From the cell containing the given text, extract its center point as (x, y) coordinate. 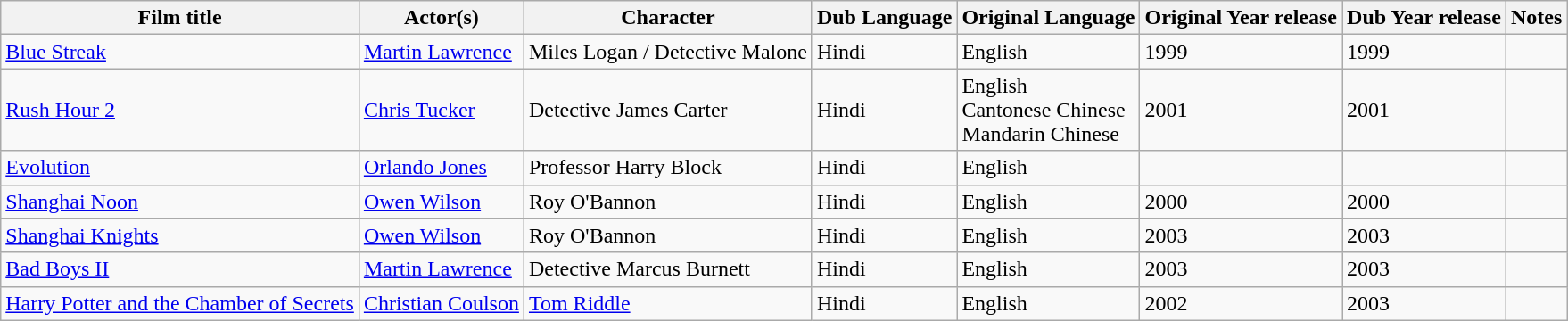
2002 (1242, 303)
Original Year release (1242, 18)
Harry Potter and the Chamber of Secrets (180, 303)
Orlando Jones (441, 168)
Chris Tucker (441, 110)
Shanghai Noon (180, 202)
Blue Streak (180, 52)
Christian Coulson (441, 303)
Actor(s) (441, 18)
Dub Year release (1424, 18)
Professor Harry Block (667, 168)
Bad Boys II (180, 269)
Original Language (1049, 18)
Detective James Carter (667, 110)
EnglishCantonese ChineseMandarin Chinese (1049, 110)
Film title (180, 18)
Rush Hour 2 (180, 110)
Miles Logan / Detective Malone (667, 52)
Tom Riddle (667, 303)
Detective Marcus Burnett (667, 269)
Notes (1536, 18)
Evolution (180, 168)
Shanghai Knights (180, 235)
Character (667, 18)
Dub Language (884, 18)
